Find where the given text appears and provide that cell's center as (X, Y) coordinate. 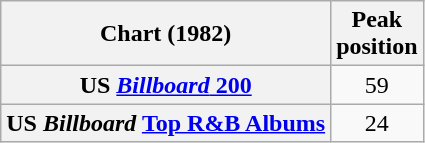
Chart (1982) (166, 34)
US Billboard 200 (166, 85)
US Billboard Top R&B Albums (166, 123)
Peakposition (377, 34)
59 (377, 85)
24 (377, 123)
